Output the [X, Y] coordinate of the center of the cell containing the given text.  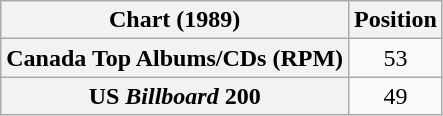
Position [396, 20]
53 [396, 58]
Chart (1989) [175, 20]
49 [396, 96]
Canada Top Albums/CDs (RPM) [175, 58]
US Billboard 200 [175, 96]
